Provide the (X, Y) coordinate of the cell's center where the given text is located.  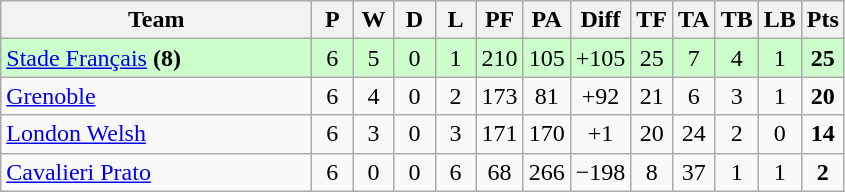
P (332, 20)
105 (546, 58)
+105 (600, 58)
TF (652, 20)
210 (500, 58)
173 (500, 96)
81 (546, 96)
5 (374, 58)
London Welsh (156, 134)
W (374, 20)
Team (156, 20)
68 (500, 172)
24 (694, 134)
8 (652, 172)
37 (694, 172)
Grenoble (156, 96)
Cavalieri Prato (156, 172)
L (456, 20)
Stade Français (8) (156, 58)
266 (546, 172)
TB (736, 20)
171 (500, 134)
170 (546, 134)
21 (652, 96)
PF (500, 20)
Diff (600, 20)
PA (546, 20)
Pts (822, 20)
D (414, 20)
TA (694, 20)
14 (822, 134)
+1 (600, 134)
−198 (600, 172)
LB (780, 20)
7 (694, 58)
+92 (600, 96)
